Find where the given text appears and provide that cell's center as [X, Y] coordinate. 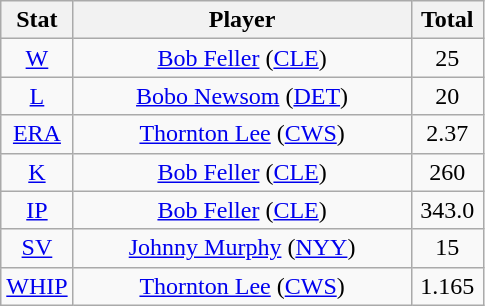
Johnny Murphy (NYY) [242, 248]
L [37, 96]
Stat [37, 20]
Bobo Newsom (DET) [242, 96]
ERA [37, 134]
25 [447, 58]
20 [447, 96]
W [37, 58]
343.0 [447, 210]
Total [447, 20]
1.165 [447, 286]
K [37, 172]
SV [37, 248]
260 [447, 172]
15 [447, 248]
Player [242, 20]
2.37 [447, 134]
IP [37, 210]
WHIP [37, 286]
